Return (X, Y) of the center of cell containing provided text 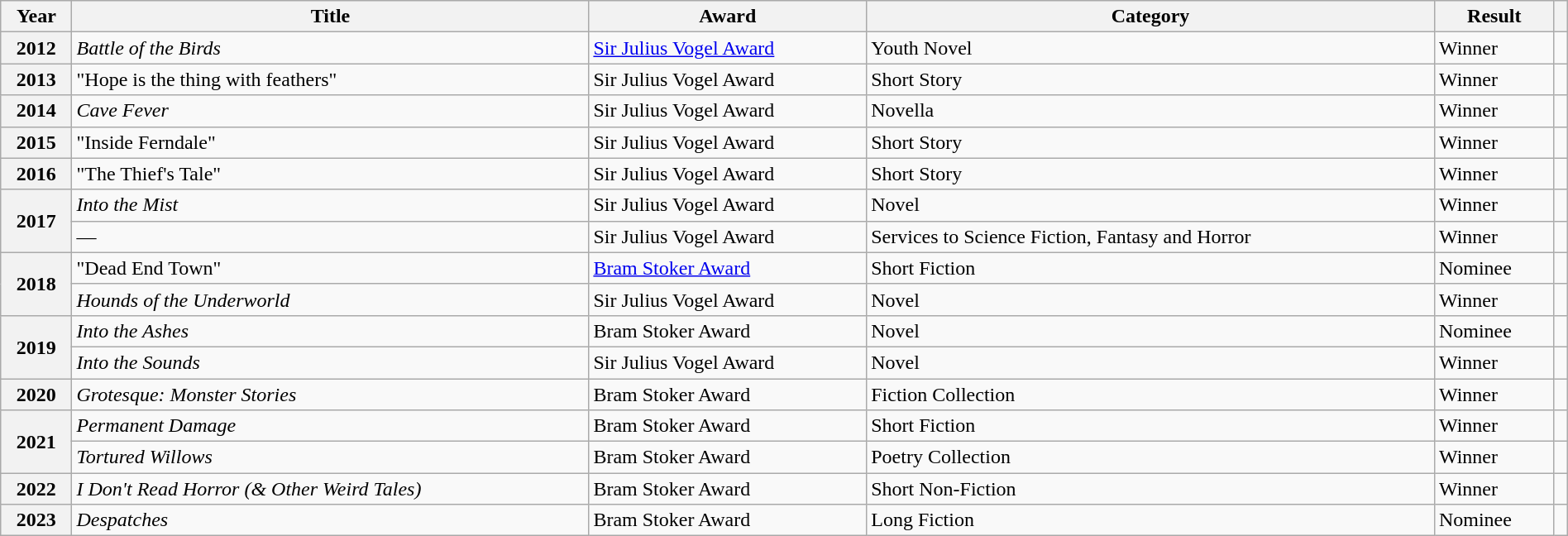
2014 (36, 111)
"Hope is the thing with feathers" (331, 79)
Despatches (331, 520)
Category (1151, 17)
"Inside Ferndale" (331, 142)
Long Fiction (1151, 520)
Services to Science Fiction, Fantasy and Horror (1151, 237)
— (331, 237)
2022 (36, 489)
Novella (1151, 111)
Award (728, 17)
Into the Ashes (331, 331)
2018 (36, 284)
2019 (36, 347)
Fiction Collection (1151, 395)
2015 (36, 142)
Into the Sounds (331, 362)
Title (331, 17)
Hounds of the Underworld (331, 299)
2013 (36, 79)
Youth Novel (1151, 48)
"Dead End Town" (331, 268)
"The Thief's Tale" (331, 174)
Short Non-Fiction (1151, 489)
Tortured Willows (331, 457)
2012 (36, 48)
2021 (36, 442)
Result (1494, 17)
2020 (36, 395)
Battle of the Birds (331, 48)
Cave Fever (331, 111)
Year (36, 17)
2017 (36, 221)
I Don't Read Horror (& Other Weird Tales) (331, 489)
2023 (36, 520)
Into the Mist (331, 205)
Poetry Collection (1151, 457)
Grotesque: Monster Stories (331, 395)
2016 (36, 174)
Permanent Damage (331, 426)
